Pinpoint the cell where the given text exists, returning its [X, Y] midpoint coordinate. 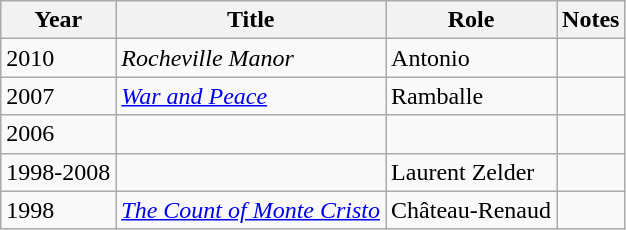
War and Peace [251, 96]
Rocheville Manor [251, 58]
Notes [591, 20]
Antonio [472, 58]
1998 [58, 210]
Year [58, 20]
The Count of Monte Cristo [251, 210]
Title [251, 20]
Role [472, 20]
Laurent Zelder [472, 172]
2010 [58, 58]
Ramballe [472, 96]
Château-Renaud [472, 210]
1998-2008 [58, 172]
2006 [58, 134]
2007 [58, 96]
